Detect which cell encompasses the target text, then output its [x, y] center coordinate. 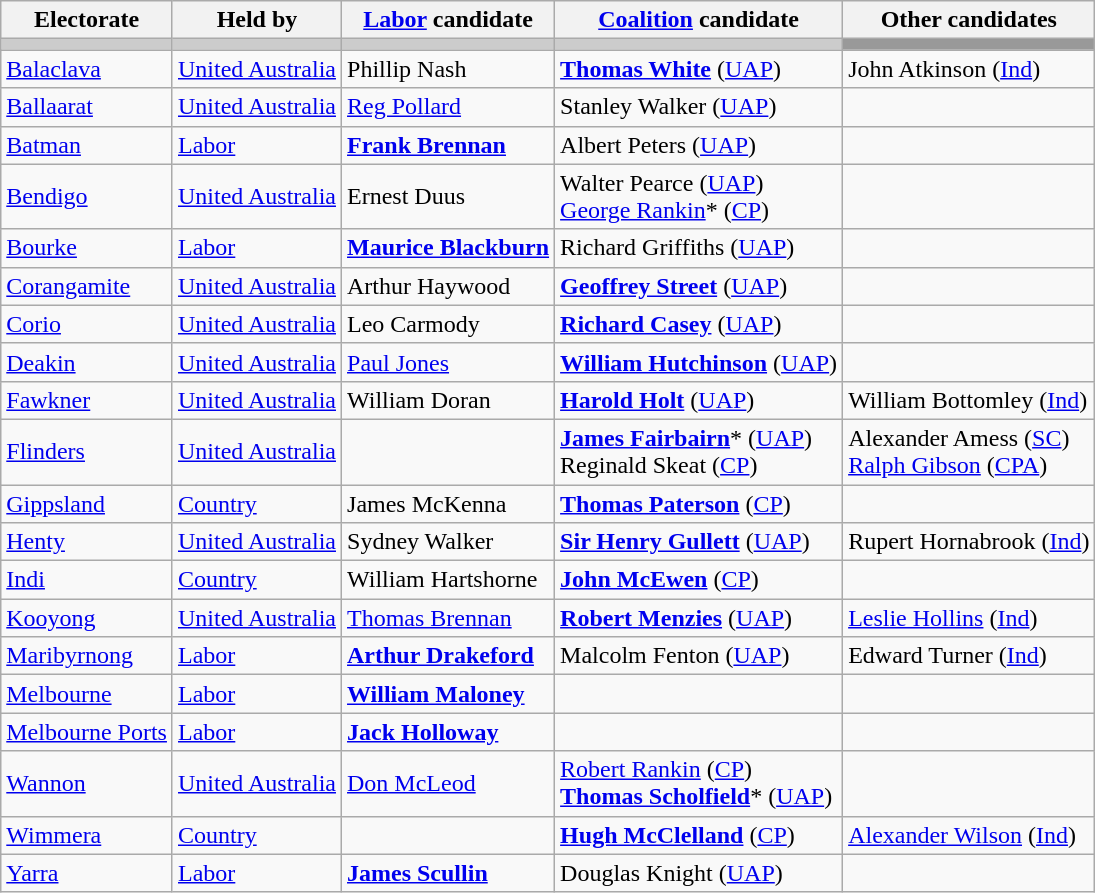
Flinders [87, 452]
Wimmera [87, 835]
Held by [256, 20]
Douglas Knight (UAP) [699, 873]
James Scullin [448, 873]
Sydney Walker [448, 542]
Bourke [87, 248]
James Fairbairn* (UAP)Reginald Skeat (CP) [699, 452]
Walter Pearce (UAP)George Rankin* (CP) [699, 196]
John McEwen (CP) [699, 580]
Richard Griffiths (UAP) [699, 248]
Leo Carmody [448, 324]
Gippsland [87, 503]
Don McLeod [448, 784]
Arthur Drakeford [448, 656]
Leslie Hollins (Ind) [969, 618]
William Bottomley (Ind) [969, 400]
Reg Pollard [448, 107]
Arthur Haywood [448, 286]
Ernest Duus [448, 196]
Deakin [87, 362]
Stanley Walker (UAP) [699, 107]
Batman [87, 145]
James McKenna [448, 503]
Maurice Blackburn [448, 248]
Frank Brennan [448, 145]
Thomas Paterson (CP) [699, 503]
Melbourne [87, 694]
William Doran [448, 400]
Labor candidate [448, 20]
Harold Holt (UAP) [699, 400]
Geoffrey Street (UAP) [699, 286]
Electorate [87, 20]
Thomas Brennan [448, 618]
Richard Casey (UAP) [699, 324]
Maribyrnong [87, 656]
Henty [87, 542]
Malcolm Fenton (UAP) [699, 656]
William Hutchinson (UAP) [699, 362]
Balaclava [87, 69]
Yarra [87, 873]
Rupert Hornabrook (Ind) [969, 542]
William Maloney [448, 694]
Fawkner [87, 400]
Phillip Nash [448, 69]
Corangamite [87, 286]
Robert Menzies (UAP) [699, 618]
Alexander Amess (SC)Ralph Gibson (CPA) [969, 452]
Sir Henry Gullett (UAP) [699, 542]
Hugh McClelland (CP) [699, 835]
Jack Holloway [448, 732]
Albert Peters (UAP) [699, 145]
Paul Jones [448, 362]
Wannon [87, 784]
Other candidates [969, 20]
Corio [87, 324]
William Hartshorne [448, 580]
Kooyong [87, 618]
Alexander Wilson (Ind) [969, 835]
Ballaarat [87, 107]
Indi [87, 580]
Melbourne Ports [87, 732]
John Atkinson (Ind) [969, 69]
Thomas White (UAP) [699, 69]
Robert Rankin (CP)Thomas Scholfield* (UAP) [699, 784]
Bendigo [87, 196]
Edward Turner (Ind) [969, 656]
Coalition candidate [699, 20]
